Find where the given text appears and provide that cell's center as [x, y] coordinate. 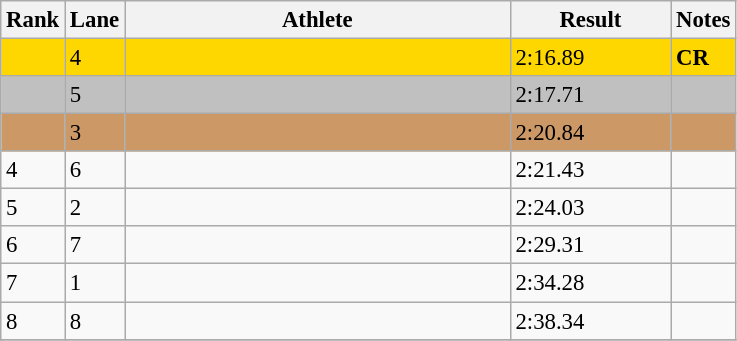
2:20.84 [590, 133]
Rank [33, 20]
3 [95, 133]
2:17.71 [590, 95]
2:29.31 [590, 245]
2 [95, 208]
2:34.28 [590, 283]
Result [590, 20]
2:38.34 [590, 321]
Lane [95, 20]
Athlete [318, 20]
2:21.43 [590, 170]
2:16.89 [590, 58]
CR [704, 58]
Notes [704, 20]
1 [95, 283]
2:24.03 [590, 208]
